Return the [X, Y] coordinate for the center point of the cell that contains the specified text.  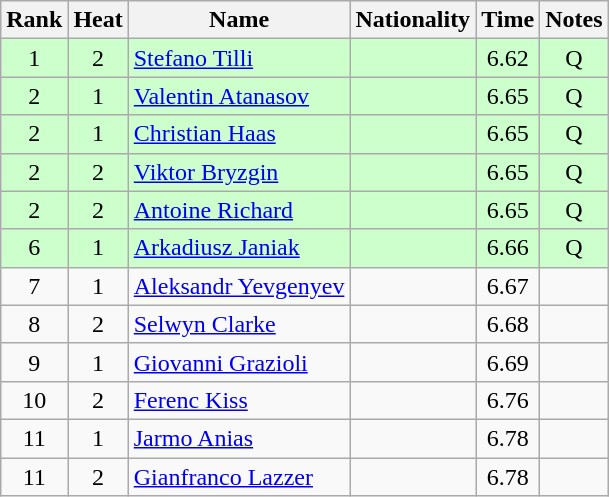
6.76 [508, 400]
6.66 [508, 248]
10 [34, 400]
6 [34, 248]
7 [34, 286]
9 [34, 362]
Nationality [413, 20]
8 [34, 324]
Viktor Bryzgin [239, 172]
Arkadiusz Janiak [239, 248]
Christian Haas [239, 134]
Stefano Tilli [239, 58]
Rank [34, 20]
Selwyn Clarke [239, 324]
6.69 [508, 362]
6.67 [508, 286]
Gianfranco Lazzer [239, 477]
6.62 [508, 58]
Notes [574, 20]
Ferenc Kiss [239, 400]
Heat [98, 20]
Jarmo Anias [239, 438]
Name [239, 20]
6.68 [508, 324]
Time [508, 20]
Valentin Atanasov [239, 96]
Antoine Richard [239, 210]
Aleksandr Yevgenyev [239, 286]
Giovanni Grazioli [239, 362]
